Extract the [X, Y] coordinate from the center of the cell holding the provided text.  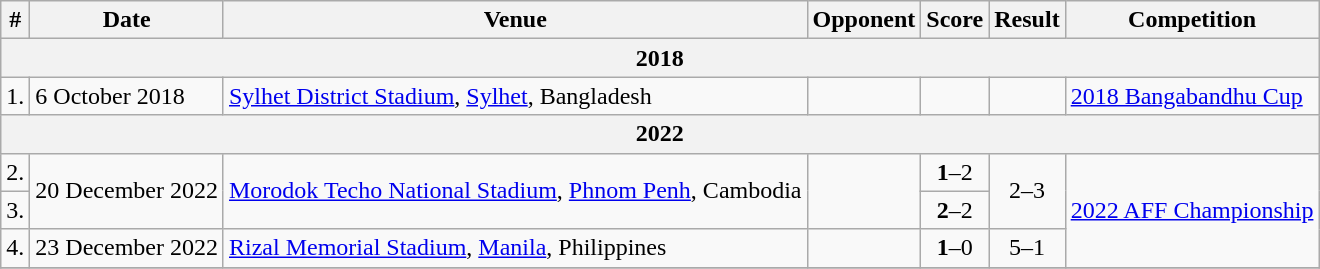
5–1 [1027, 248]
Score [955, 20]
Competition [1192, 20]
2–2 [955, 210]
20 December 2022 [127, 191]
Morodok Techo National Stadium, Phnom Penh, Cambodia [515, 191]
2. [16, 172]
2018 [660, 58]
Opponent [864, 20]
2022 [660, 134]
6 October 2018 [127, 96]
Date [127, 20]
2022 AFF Championship [1192, 210]
2–3 [1027, 191]
# [16, 20]
Sylhet District Stadium, Sylhet, Bangladesh [515, 96]
Result [1027, 20]
Venue [515, 20]
3. [16, 210]
23 December 2022 [127, 248]
Rizal Memorial Stadium, Manila, Philippines [515, 248]
1–2 [955, 172]
4. [16, 248]
1. [16, 96]
2018 Bangabandhu Cup [1192, 96]
1–0 [955, 248]
